Find where the given text appears and provide that cell's center as [X, Y] coordinate. 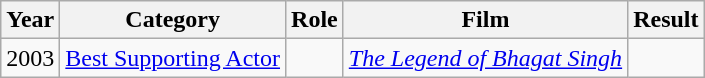
Category [173, 20]
Year [30, 20]
Role [315, 20]
Film [485, 20]
The Legend of Bhagat Singh [485, 58]
Result [666, 20]
2003 [30, 58]
Best Supporting Actor [173, 58]
